Determine the [X, Y] coordinate at the center of the cell enclosing the given text.  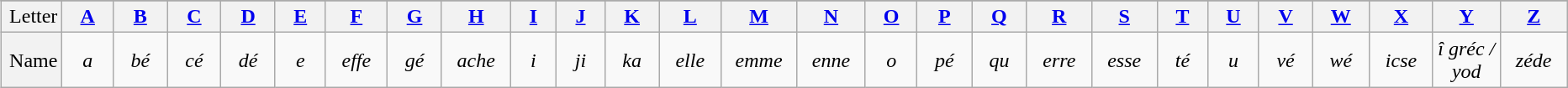
bé [141, 60]
W [1341, 17]
U [1234, 17]
H [476, 17]
qu [1000, 60]
icse [1402, 60]
S [1124, 17]
erre [1059, 60]
R [1059, 17]
P [945, 17]
zéde [1534, 60]
D [249, 17]
Z [1534, 17]
Y [1466, 17]
ka [632, 60]
e [300, 60]
cé [194, 60]
I [533, 17]
G [415, 17]
u [1234, 60]
K [632, 17]
effe [356, 60]
Name [32, 60]
E [300, 17]
O [891, 17]
M [759, 17]
a [87, 60]
Q [1000, 17]
C [194, 17]
L [690, 17]
elle [690, 60]
o [891, 60]
enne [832, 60]
vé [1286, 60]
J [581, 17]
dé [249, 60]
F [356, 17]
ji [581, 60]
N [832, 17]
ache [476, 60]
pé [945, 60]
wé [1341, 60]
té [1182, 60]
emme [759, 60]
B [141, 17]
Letter [32, 17]
A [87, 17]
gé [415, 60]
V [1286, 17]
i [533, 60]
esse [1124, 60]
T [1182, 17]
X [1402, 17]
î gréc / yod [1466, 60]
